Output the [x, y] coordinate of the center of the cell containing the given text.  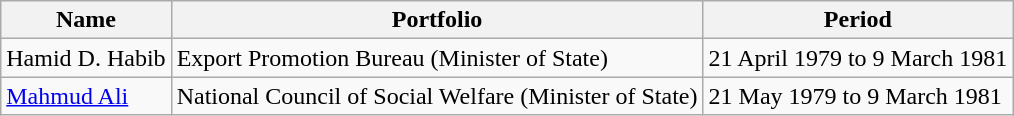
Hamid D. Habib [86, 58]
21 April 1979 to 9 March 1981 [858, 58]
Period [858, 20]
Mahmud Ali [86, 96]
Export Promotion Bureau (Minister of State) [437, 58]
Name [86, 20]
Portfolio [437, 20]
21 May 1979 to 9 March 1981 [858, 96]
National Council of Social Welfare (Minister of State) [437, 96]
